Detect which cell encompasses the target text, then output its [x, y] center coordinate. 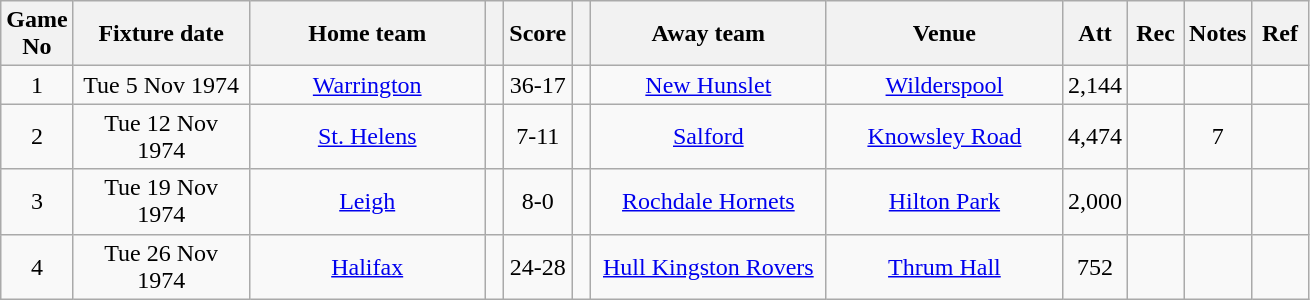
Rochdale Hornets [708, 202]
Warrington [367, 85]
Venue [944, 34]
36-17 [538, 85]
Tue 26 Nov 1974 [161, 266]
Notes [1218, 34]
Fixture date [161, 34]
4 [37, 266]
Att [1094, 34]
Score [538, 34]
Ref [1280, 34]
Knowsley Road [944, 136]
2 [37, 136]
Leigh [367, 202]
1 [37, 85]
2,000 [1094, 202]
St. Helens [367, 136]
24-28 [538, 266]
Home team [367, 34]
7-11 [538, 136]
4,474 [1094, 136]
3 [37, 202]
Salford [708, 136]
2,144 [1094, 85]
Game No [37, 34]
Tue 5 Nov 1974 [161, 85]
Wilderspool [944, 85]
Thrum Hall [944, 266]
Hull Kingston Rovers [708, 266]
Tue 12 Nov 1974 [161, 136]
Away team [708, 34]
8-0 [538, 202]
Halifax [367, 266]
752 [1094, 266]
Rec [1156, 34]
Hilton Park [944, 202]
New Hunslet [708, 85]
7 [1218, 136]
Tue 19 Nov 1974 [161, 202]
